Find where the given text appears and provide that cell's center as [X, Y] coordinate. 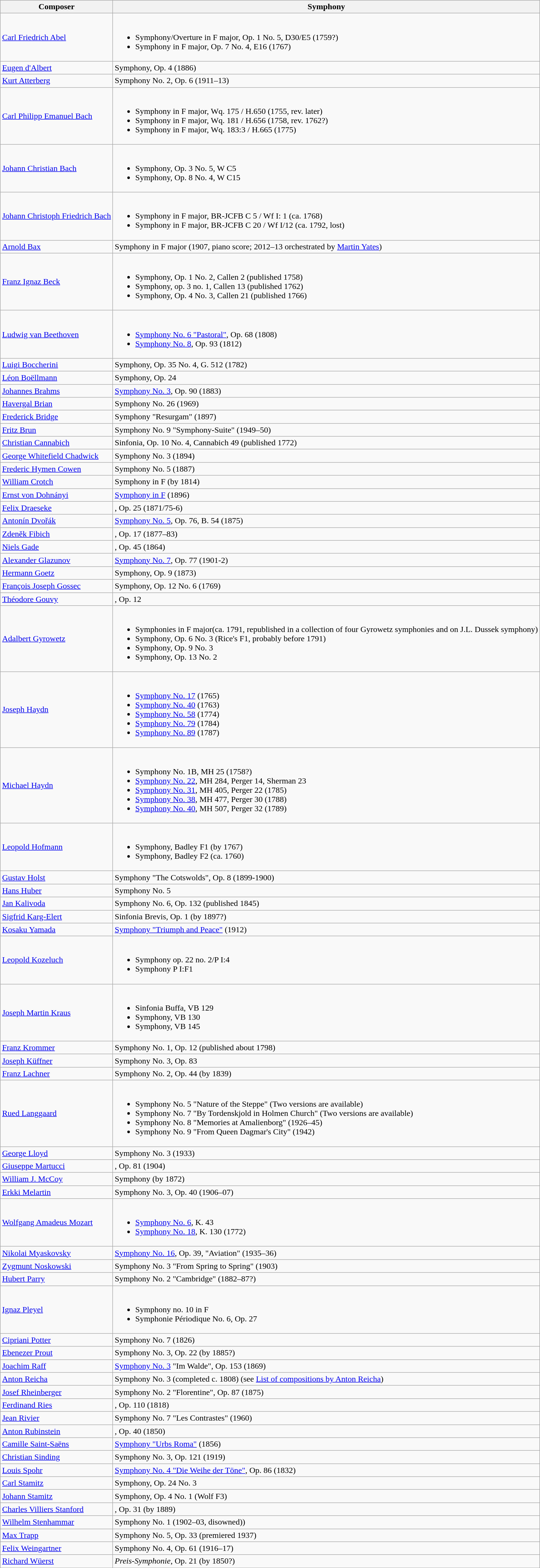
Nikolai Myaskovsky [57, 1253]
, Op. 40 (1850) [326, 1431]
Symphony No. 26 (1969) [326, 404]
Ludwig van Beethoven [57, 334]
Hubert Parry [57, 1279]
Cipriani Potter [57, 1340]
Carl Stamitz [57, 1483]
Symphony, Op. 9 (1873) [326, 573]
Symphony, Op. 24 No. 3 [326, 1483]
Erkki Melartin [57, 1192]
Leopold Kozeluch [57, 960]
Symphony No. 3 (completed c. 1808) (see List of compositions by Anton Reicha) [326, 1379]
Symphony No. 2, Op. 44 (by 1839) [326, 1073]
Léon Boëllmann [57, 378]
, Op. 17 (1877–83) [326, 534]
Zdeněk Fibich [57, 534]
Anton Rubinstein [57, 1431]
Symphony "Urbs Roma" (1856) [326, 1444]
George Whitefield Chadwick [57, 456]
Symphony op. 22 no. 2/P I:4Symphony P I:F1 [326, 960]
, Op. 25 (1871/75-6) [326, 508]
Symphony No. 16, Op. 39, "Aviation" (1935–36) [326, 1253]
Max Trapp [57, 1535]
Joseph Haydn [57, 710]
Symphony, Op. 35 No. 4, G. 512 (1782) [326, 365]
Théodore Gouvy [57, 599]
Franz Lachner [57, 1073]
Symphony No. 3 (1894) [326, 456]
Christian Sinding [57, 1457]
Kosaku Yamada [57, 930]
Ebenezer Prout [57, 1353]
Symphony No. 5 (1887) [326, 469]
Symphony No. 1 (1902–03, disowned)) [326, 1522]
Symphony, Badley F1 (by 1767)Symphony, Badley F2 (ca. 1760) [326, 847]
Hans Huber [57, 891]
Symphony in F (by 1814) [326, 482]
Camille Saint-Saëns [57, 1444]
Rued Langgaard [57, 1113]
Luigi Boccherini [57, 365]
, Op. 81 (1904) [326, 1166]
Johann Christoph Friedrich Bach [57, 216]
Eugen d'Albert [57, 68]
Symphony No. 3, Op. 83 [326, 1060]
Symphony, Op. 24 [326, 378]
Symphony No. 2, Op. 6 (1911–13) [326, 81]
Symphony, Op. 3 No. 5, W C5Symphony, Op. 8 No. 4, W C15 [326, 168]
William J. McCoy [57, 1179]
Symphony in F (1896) [326, 495]
Leopold Hofmann [57, 847]
Joachim Raff [57, 1366]
Symphony No. 5, Op. 76, B. 54 (1875) [326, 521]
Franz Krommer [57, 1047]
Giuseppe Martucci [57, 1166]
Arnold Bax [57, 247]
Symphony No. 3, Op. 90 (1883) [326, 391]
Franz Ignaz Beck [57, 282]
Hermann Goetz [57, 573]
Symphony No. 7 "Les Contrastes" (1960) [326, 1418]
Symphony No. 3 (1933) [326, 1153]
Christian Cannabich [57, 443]
Symphony No. 2 "Florentine", Op. 87 (1875) [326, 1392]
Symphony No. 5, Op. 33 (premiered 1937) [326, 1535]
Zygmunt Noskowski [57, 1266]
Symphony, Op. 1 No. 2, Callen 2 (published 1758)Symphony, op. 3 no. 1, Callen 13 (published 1762)Symphony, Op. 4 No. 3, Callen 21 (published 1766) [326, 282]
Symphony [326, 7]
Wilhelm Stenhammar [57, 1522]
Symphony No. 2 "Cambridge" (1882–87?) [326, 1279]
Kurt Atterberg [57, 81]
Ernst von Dohnányi [57, 495]
Johann Christian Bach [57, 168]
Symphony No. 9 "Symphony-Suite" (1949–50) [326, 430]
Jean Rivier [57, 1418]
Symphony "Triumph and Peace" (1912) [326, 930]
Composer [57, 7]
Fritz Brun [57, 430]
Josef Rheinberger [57, 1392]
Symphony No. 3, Op. 22 (by 1885?) [326, 1353]
Symphony No. 4 "Die Weihe der Töne", Op. 86 (1832) [326, 1470]
Felix Draeseke [57, 508]
Ferdinand Ries [57, 1405]
Frederic Hymen Cowen [57, 469]
, Op. 12 [326, 599]
Sigfrid Karg-Elert [57, 917]
Sinfonia Brevis, Op. 1 (by 1897?) [326, 917]
Symphony No. 3 "From Spring to Spring" (1903) [326, 1266]
Symphony No. 5 [326, 891]
Preis-Symphonie, Op. 21 (by 1850?) [326, 1561]
Michael Haydn [57, 785]
Havergal Brian [57, 404]
, Op. 31 (by 1889) [326, 1509]
Symphony "Resurgam" (1897) [326, 417]
Ignaz Pleyel [57, 1309]
Johann Stamitz [57, 1496]
Gustav Holst [57, 878]
Symphony No. 3 "Im Walde", Op. 153 (1869) [326, 1366]
François Joseph Gossec [57, 586]
Symphony, Op. 4 No. 1 (Wolf F3) [326, 1496]
Louis Spohr [57, 1470]
Wolfgang Amadeus Mozart [57, 1223]
, Op. 110 (1818) [326, 1405]
Symphony No. 1, Op. 12 (published about 1798) [326, 1047]
Sinfonia, Op. 10 No. 4, Cannabich 49 (published 1772) [326, 443]
Anton Reicha [57, 1379]
Felix Weingartner [57, 1548]
Symphony No. 6, K. 43Symphony No. 18, K. 130 (1772) [326, 1223]
Symphony (by 1872) [326, 1179]
Symphony, Op. 12 No. 6 (1769) [326, 586]
Symphony no. 10 in F Symphonie Périodique No. 6, Op. 27 [326, 1309]
William Crotch [57, 482]
Symphony No. 3, Op. 121 (1919) [326, 1457]
Symphony, Op. 4 (1886) [326, 68]
, Op. 45 (1864) [326, 547]
Symphony No. 7 (1826) [326, 1340]
Symphony No. 6, Op. 132 (published 1845) [326, 904]
Symphony in F major (1907, piano score; 2012–13 orchestrated by Martin Yates) [326, 247]
Symphony/Overture in F major, Op. 1 No. 5, D30/E5 (1759?)Symphony in F major, Op. 7 No. 4, E16 (1767) [326, 37]
Carl Friedrich Abel [57, 37]
Symphony No. 6 "Pastoral", Op. 68 (1808)Symphony No. 8, Op. 93 (1812) [326, 334]
Charles Villiers Stanford [57, 1509]
Joseph Martin Kraus [57, 1012]
Alexander Glazunov [57, 560]
Symphony in F major, BR-JCFB C 5 / Wf I: 1 (ca. 1768)Symphony in F major, BR-JCFB C 20 / Wf I/12 (ca. 1792, lost) [326, 216]
Sinfonia Buffa, VB 129Symphony, VB 130Symphony, VB 145 [326, 1012]
Symphony "The Cotswolds", Op. 8 (1899-1900) [326, 878]
Richard Wüerst [57, 1561]
Symphony No. 7, Op. 77 (1901-2) [326, 560]
Johannes Brahms [57, 391]
Symphony No. 3, Op. 40 (1906–07) [326, 1192]
Adalbert Gyrowetz [57, 639]
Antonín Dvořák [57, 521]
Symphony No. 4, Op. 61 (1916–17) [326, 1548]
Carl Philipp Emanuel Bach [57, 116]
Symphony No. 17 (1765)Symphony No. 40 (1763)Symphony No. 58 (1774)Symphony No. 79 (1784)Symphony No. 89 (1787) [326, 710]
Niels Gade [57, 547]
Frederick Bridge [57, 417]
George Lloyd [57, 1153]
Joseph Küffner [57, 1060]
Jan Kalivoda [57, 904]
